Scan for the cell matching the given text and deliver its (x, y) coordinate at center. 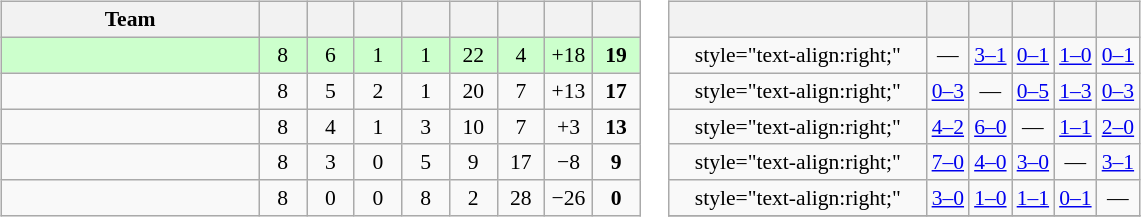
−8 (569, 162)
Team (130, 20)
10 (473, 127)
22 (473, 55)
4–0 (990, 162)
19 (616, 55)
0–5 (1034, 91)
+18 (569, 55)
−26 (569, 198)
+13 (569, 91)
1–3 (1076, 91)
7–0 (948, 162)
13 (616, 127)
+3 (569, 127)
2–0 (1118, 127)
6–0 (990, 127)
28 (521, 198)
20 (473, 91)
4–2 (948, 127)
6 (330, 55)
